Scan for the cell matching the given text and deliver its (X, Y) coordinate at center. 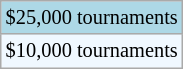
$10,000 tournaments (92, 51)
$25,000 tournaments (92, 17)
